Extract the (X, Y) coordinate from the center of the cell holding the provided text.  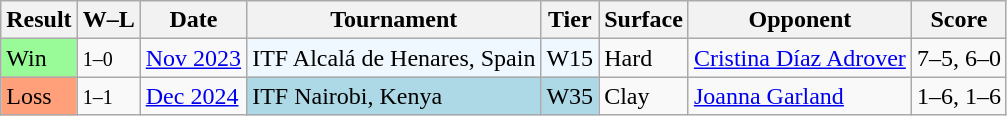
Tournament (394, 20)
1–0 (108, 58)
Result (39, 20)
W35 (570, 96)
Surface (644, 20)
7–5, 6–0 (958, 58)
Win (39, 58)
Cristina Díaz Adrover (800, 58)
1–1 (108, 96)
Score (958, 20)
W15 (570, 58)
Loss (39, 96)
W–L (108, 20)
Clay (644, 96)
Tier (570, 20)
1–6, 1–6 (958, 96)
Dec 2024 (193, 96)
Hard (644, 58)
Joanna Garland (800, 96)
ITF Nairobi, Kenya (394, 96)
ITF Alcalá de Henares, Spain (394, 58)
Nov 2023 (193, 58)
Opponent (800, 20)
Date (193, 20)
